Find where the given text appears and provide that cell's center as (X, Y) coordinate. 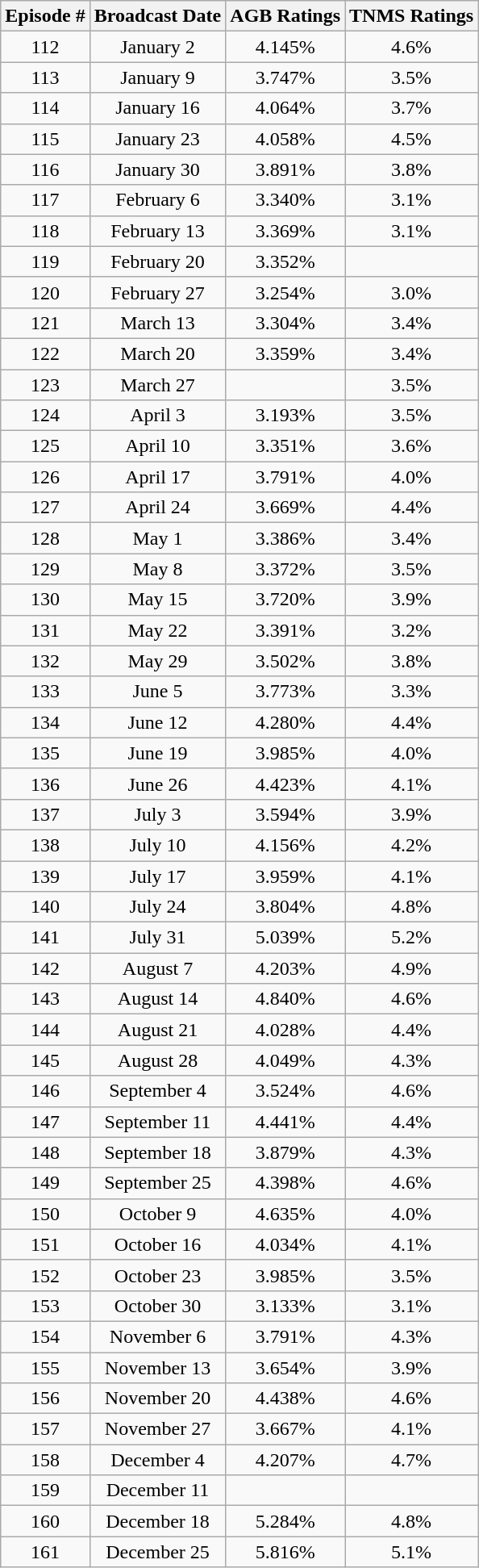
139 (45, 876)
May 22 (158, 630)
3.502% (285, 661)
Episode # (45, 16)
October 30 (158, 1306)
December 25 (158, 1552)
141 (45, 938)
4.034% (285, 1244)
118 (45, 231)
March 27 (158, 385)
June 26 (158, 784)
February 6 (158, 200)
June 5 (158, 692)
114 (45, 108)
151 (45, 1244)
154 (45, 1336)
3.254% (285, 292)
May 8 (158, 569)
3.352% (285, 261)
4.028% (285, 1030)
113 (45, 77)
5.2% (411, 938)
November 27 (158, 1429)
3.359% (285, 353)
3.891% (285, 169)
April 24 (158, 508)
3.369% (285, 231)
October 16 (158, 1244)
136 (45, 784)
124 (45, 416)
4.156% (285, 845)
146 (45, 1091)
3.0% (411, 292)
3.959% (285, 876)
145 (45, 1060)
137 (45, 814)
3.879% (285, 1152)
4.280% (285, 722)
January 2 (158, 47)
June 12 (158, 722)
January 9 (158, 77)
117 (45, 200)
March 13 (158, 323)
115 (45, 139)
3.304% (285, 323)
3.386% (285, 538)
September 11 (158, 1122)
4.635% (285, 1214)
3.594% (285, 814)
3.2% (411, 630)
4.423% (285, 784)
4.5% (411, 139)
3.524% (285, 1091)
4.207% (285, 1460)
February 20 (158, 261)
5.1% (411, 1552)
4.398% (285, 1183)
157 (45, 1429)
3.773% (285, 692)
January 23 (158, 139)
129 (45, 569)
January 30 (158, 169)
4.441% (285, 1122)
October 23 (158, 1275)
April 3 (158, 416)
December 4 (158, 1460)
4.064% (285, 108)
138 (45, 845)
August 21 (158, 1030)
3.193% (285, 416)
4.203% (285, 968)
135 (45, 753)
4.7% (411, 1460)
128 (45, 538)
August 28 (158, 1060)
September 18 (158, 1152)
126 (45, 477)
119 (45, 261)
August 7 (158, 968)
143 (45, 999)
April 10 (158, 446)
149 (45, 1183)
133 (45, 692)
3.6% (411, 446)
May 1 (158, 538)
November 13 (158, 1368)
130 (45, 600)
3.133% (285, 1306)
3.667% (285, 1429)
131 (45, 630)
4.9% (411, 968)
October 9 (158, 1214)
4.049% (285, 1060)
4.145% (285, 47)
3.340% (285, 200)
147 (45, 1122)
November 6 (158, 1336)
July 31 (158, 938)
156 (45, 1399)
April 17 (158, 477)
December 18 (158, 1521)
May 29 (158, 661)
123 (45, 385)
3.669% (285, 508)
153 (45, 1306)
4.058% (285, 139)
3.720% (285, 600)
3.654% (285, 1368)
132 (45, 661)
3.747% (285, 77)
May 15 (158, 600)
159 (45, 1491)
148 (45, 1152)
5.039% (285, 938)
158 (45, 1460)
4.2% (411, 845)
February 27 (158, 292)
140 (45, 907)
December 11 (158, 1491)
116 (45, 169)
125 (45, 446)
June 19 (158, 753)
3.804% (285, 907)
July 24 (158, 907)
4.840% (285, 999)
127 (45, 508)
3.351% (285, 446)
September 4 (158, 1091)
5.816% (285, 1552)
144 (45, 1030)
122 (45, 353)
AGB Ratings (285, 16)
5.284% (285, 1521)
March 20 (158, 353)
120 (45, 292)
Broadcast Date (158, 16)
January 16 (158, 108)
112 (45, 47)
July 17 (158, 876)
161 (45, 1552)
3.391% (285, 630)
3.3% (411, 692)
3.372% (285, 569)
November 20 (158, 1399)
152 (45, 1275)
August 14 (158, 999)
4.438% (285, 1399)
150 (45, 1214)
July 10 (158, 845)
July 3 (158, 814)
February 13 (158, 231)
142 (45, 968)
TNMS Ratings (411, 16)
134 (45, 722)
September 25 (158, 1183)
160 (45, 1521)
121 (45, 323)
155 (45, 1368)
3.7% (411, 108)
